Scan for the cell matching the given text and deliver its (X, Y) coordinate at center. 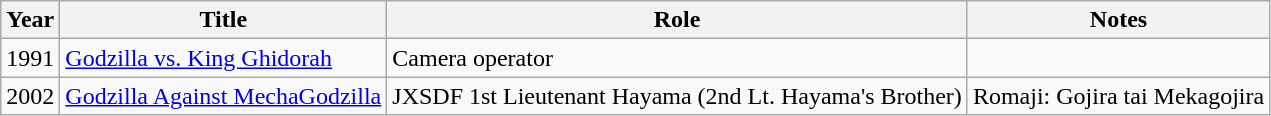
1991 (30, 58)
2002 (30, 96)
JXSDF 1st Lieutenant Hayama (2nd Lt. Hayama's Brother) (678, 96)
Year (30, 20)
Camera operator (678, 58)
Romaji: Gojira tai Mekagojira (1118, 96)
Title (224, 20)
Role (678, 20)
Godzilla vs. King Ghidorah (224, 58)
Godzilla Against MechaGodzilla (224, 96)
Notes (1118, 20)
